Return (x, y) of the center of cell containing provided text 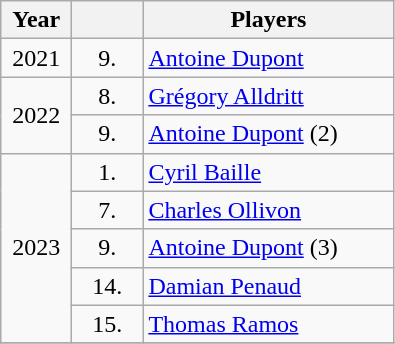
1. (108, 172)
2023 (36, 248)
15. (108, 324)
Thomas Ramos (268, 324)
14. (108, 286)
8. (108, 96)
Antoine Dupont (3) (268, 248)
2021 (36, 58)
Antoine Dupont (268, 58)
Cyril Baille (268, 172)
Players (268, 20)
2022 (36, 115)
Antoine Dupont (2) (268, 134)
Damian Penaud (268, 286)
Grégory Alldritt (268, 96)
7. (108, 210)
Charles Ollivon (268, 210)
Year (36, 20)
